Capture the cell that displays the provided text and extract its (X, Y) central coordinate. 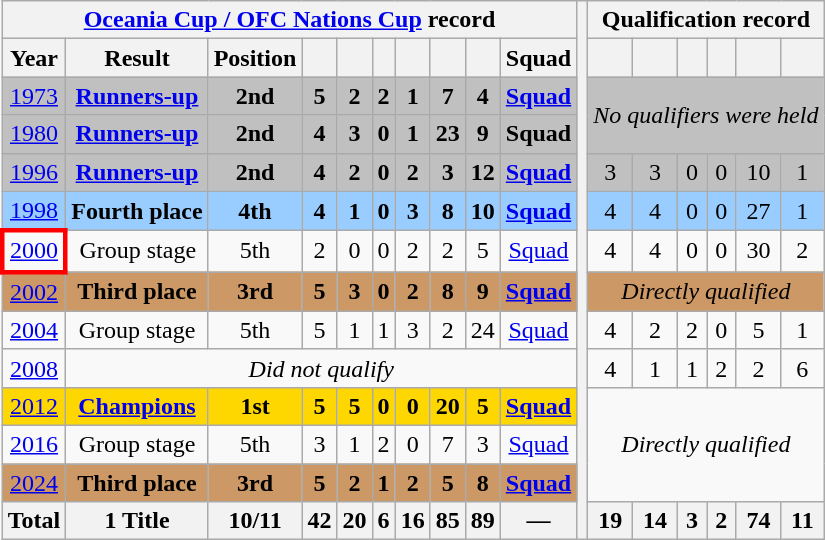
27 (758, 211)
Fourth place (137, 211)
12 (482, 172)
Qualification record (706, 20)
19 (610, 521)
— (538, 521)
Total (34, 521)
24 (482, 330)
23 (448, 134)
Did not qualify (322, 368)
2016 (34, 444)
2002 (34, 292)
2000 (34, 252)
Champions (137, 406)
2004 (34, 330)
89 (482, 521)
42 (320, 521)
85 (448, 521)
Year (34, 58)
30 (758, 252)
1996 (34, 172)
10/11 (255, 521)
1973 (34, 96)
Result (137, 58)
1998 (34, 211)
4th (255, 211)
No qualifiers were held (706, 115)
74 (758, 521)
1 Title (137, 521)
1980 (34, 134)
Oceania Cup / OFC Nations Cup record (289, 20)
1st (255, 406)
16 (412, 521)
2024 (34, 483)
2008 (34, 368)
11 (802, 521)
2012 (34, 406)
Position (255, 58)
14 (656, 521)
